Return (X, Y) of the center of cell containing provided text 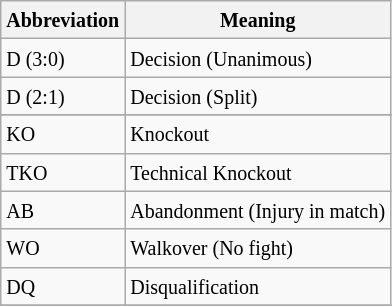
TKO (63, 172)
KO (63, 134)
D (3:0) (63, 58)
Knockout (258, 134)
Decision (Split) (258, 96)
WO (63, 248)
Walkover (No fight) (258, 248)
Abbreviation (63, 20)
Decision (Unanimous) (258, 58)
Meaning (258, 20)
D (2:1) (63, 96)
AB (63, 210)
Technical Knockout (258, 172)
Abandonment (Injury in match) (258, 210)
Disqualification (258, 286)
DQ (63, 286)
